From the cell containing the given text, extract its center point as [x, y] coordinate. 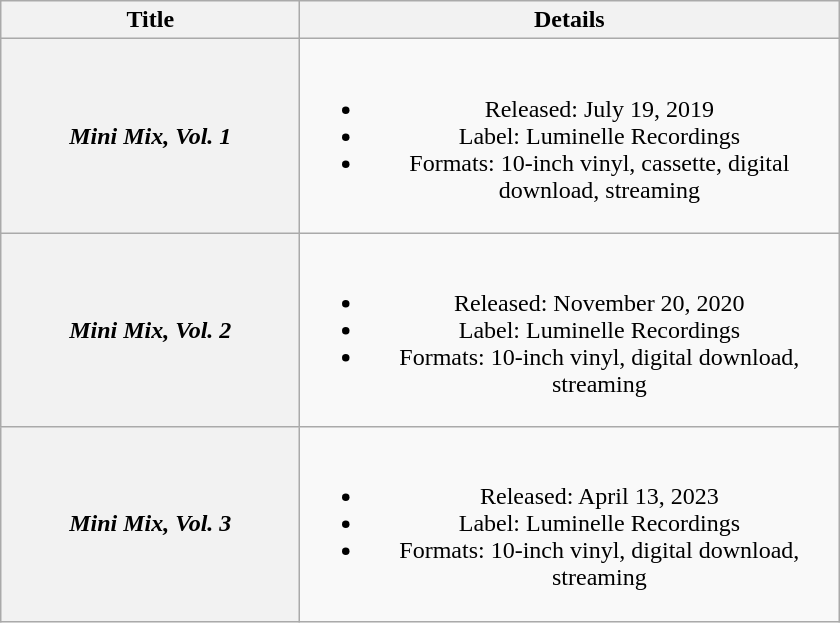
Details [570, 20]
Mini Mix, Vol. 1 [150, 136]
Released: July 19, 2019Label: Luminelle RecordingsFormats: 10-inch vinyl, cassette, digital download, streaming [570, 136]
Released: April 13, 2023Label: Luminelle RecordingsFormats: 10-inch vinyl, digital download, streaming [570, 524]
Title [150, 20]
Released: November 20, 2020Label: Luminelle RecordingsFormats: 10-inch vinyl, digital download, streaming [570, 330]
Mini Mix, Vol. 2 [150, 330]
Mini Mix, Vol. 3 [150, 524]
